Return (X, Y) of the center of cell containing provided text 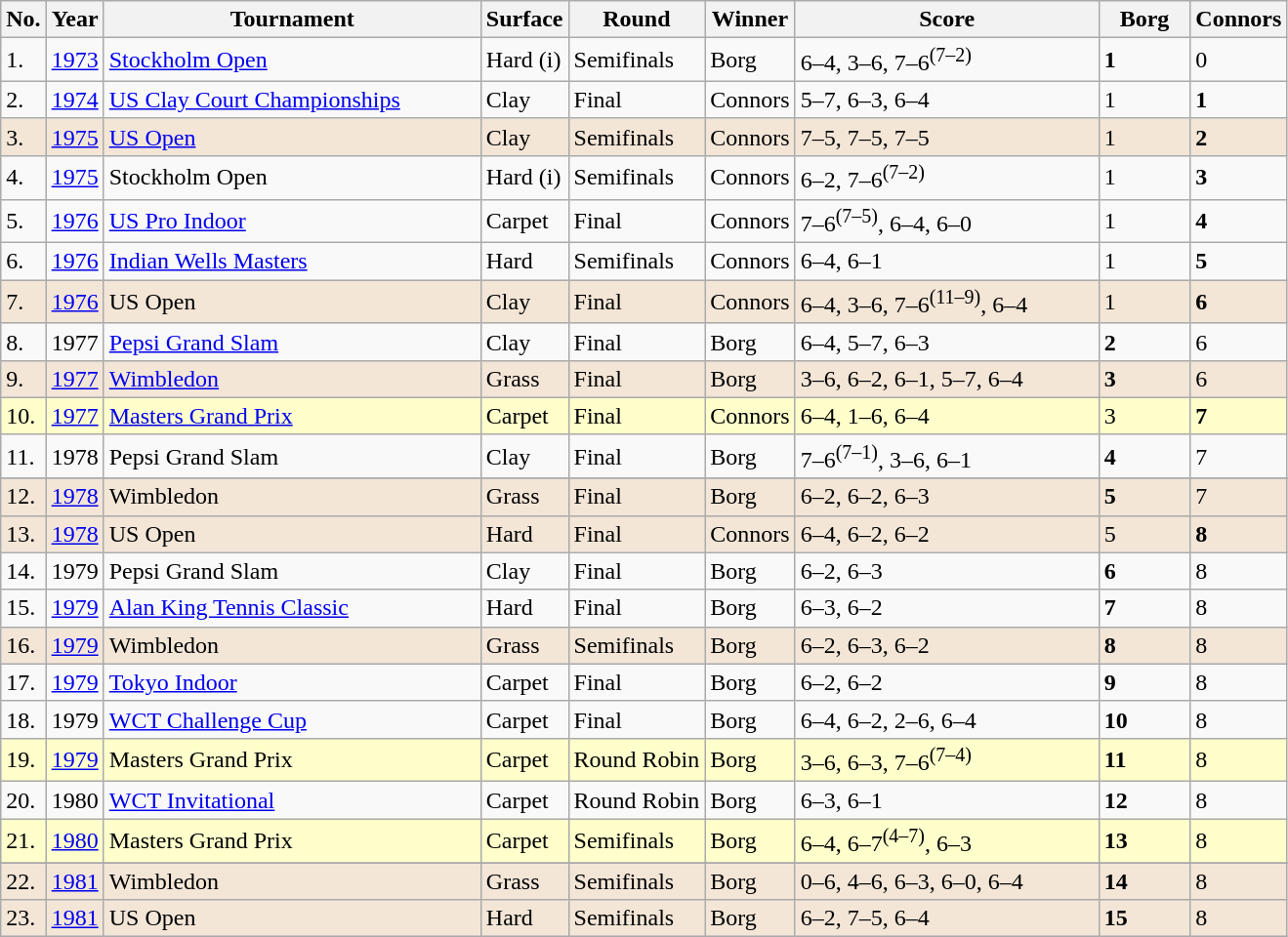
US Pro Indoor (292, 221)
Tokyo Indoor (292, 682)
6–3, 6–1 (947, 800)
21. (23, 841)
5. (23, 221)
12. (23, 497)
1974 (74, 100)
14. (23, 571)
WCT Invitational (292, 800)
7–6(7–1), 3–6, 6–1 (947, 457)
Indian Wells Masters (292, 262)
8. (23, 342)
22. (23, 881)
6–2, 6–3, 6–2 (947, 645)
14 (1144, 881)
6–2, 6–2 (947, 682)
6–4, 3–6, 7–6(7–2) (947, 61)
6–4, 5–7, 6–3 (947, 342)
0 (1238, 61)
23. (23, 918)
6–2, 7–5, 6–4 (947, 918)
12 (1144, 800)
6–2, 6–2, 6–3 (947, 497)
10 (1144, 719)
6–4, 6–7(4–7), 6–3 (947, 841)
No. (23, 20)
1973 (74, 61)
3–6, 6–2, 6–1, 5–7, 6–4 (947, 379)
3–6, 6–3, 7–6(7–4) (947, 759)
Round (637, 20)
11 (1144, 759)
16. (23, 645)
6–4, 1–6, 6–4 (947, 416)
6–4, 6–1 (947, 262)
4. (23, 178)
7–6(7–5), 6–4, 6–0 (947, 221)
6–3, 6–2 (947, 608)
7–5, 7–5, 7–5 (947, 137)
6. (23, 262)
6–4, 6–2, 6–2 (947, 534)
Surface (524, 20)
2. (23, 100)
13 (1144, 841)
20. (23, 800)
11. (23, 457)
Year (74, 20)
9. (23, 379)
6–2, 6–3 (947, 571)
17. (23, 682)
6–4, 3–6, 7–6(11–9), 6–4 (947, 303)
US Clay Court Championships (292, 100)
9 (1144, 682)
7. (23, 303)
15 (1144, 918)
0–6, 4–6, 6–3, 6–0, 6–4 (947, 881)
Tournament (292, 20)
5–7, 6–3, 6–4 (947, 100)
13. (23, 534)
18. (23, 719)
Score (947, 20)
Winner (750, 20)
1. (23, 61)
WCT Challenge Cup (292, 719)
Alan King Tennis Classic (292, 608)
19. (23, 759)
3. (23, 137)
15. (23, 608)
6–2, 7–6(7–2) (947, 178)
6–4, 6–2, 2–6, 6–4 (947, 719)
10. (23, 416)
